Output the [x, y] coordinate of the center of the cell containing the given text.  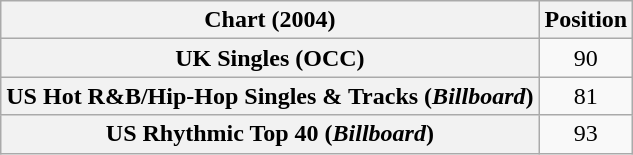
US Hot R&B/Hip-Hop Singles & Tracks (Billboard) [270, 96]
81 [586, 96]
Position [586, 20]
93 [586, 134]
90 [586, 58]
Chart (2004) [270, 20]
UK Singles (OCC) [270, 58]
US Rhythmic Top 40 (Billboard) [270, 134]
